Locate the cell with the specified text and output its (x, y) center coordinate. 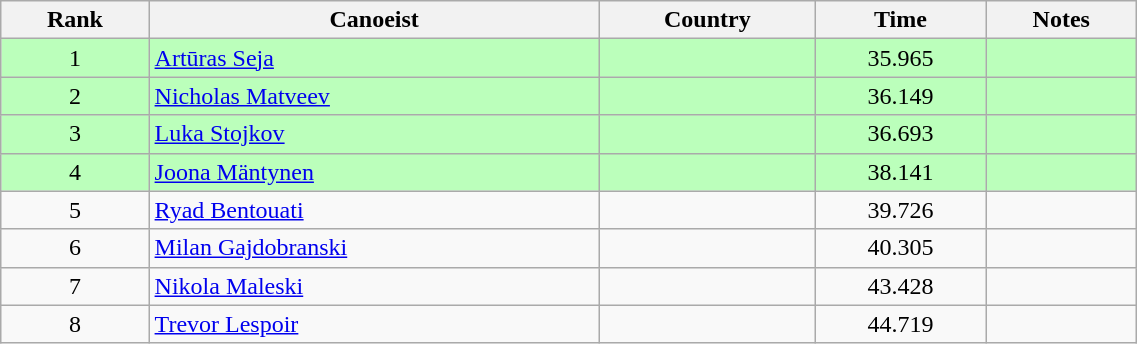
Time (900, 20)
44.719 (900, 324)
38.141 (900, 172)
Luka Stojkov (374, 134)
Canoeist (374, 20)
Artūras Seja (374, 58)
1 (75, 58)
6 (75, 248)
Ryad Bentouati (374, 210)
2 (75, 96)
Country (707, 20)
35.965 (900, 58)
Notes (1062, 20)
36.149 (900, 96)
Trevor Lespoir (374, 324)
Joona Mäntynen (374, 172)
36.693 (900, 134)
3 (75, 134)
43.428 (900, 286)
39.726 (900, 210)
5 (75, 210)
4 (75, 172)
7 (75, 286)
Nicholas Matveev (374, 96)
8 (75, 324)
Nikola Maleski (374, 286)
Rank (75, 20)
40.305 (900, 248)
Milan Gajdobranski (374, 248)
